Pinpoint the cell where the given text exists, returning its (X, Y) midpoint coordinate. 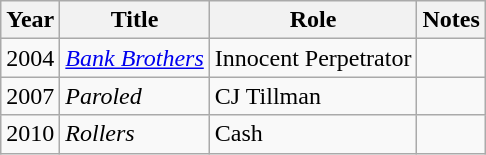
Notes (451, 20)
Title (134, 20)
Paroled (134, 96)
CJ Tillman (313, 96)
Year (30, 20)
Bank Brothers (134, 58)
Rollers (134, 134)
2007 (30, 96)
Cash (313, 134)
2010 (30, 134)
Role (313, 20)
Innocent Perpetrator (313, 58)
2004 (30, 58)
